Identify which cell holds the provided text, then report its (X, Y) central coordinate. 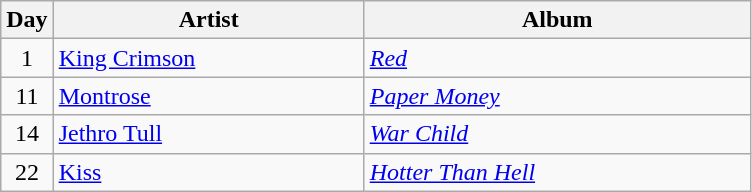
14 (27, 134)
Album (557, 20)
Kiss (208, 172)
Montrose (208, 96)
22 (27, 172)
War Child (557, 134)
Hotter Than Hell (557, 172)
Red (557, 58)
Artist (208, 20)
Paper Money (557, 96)
11 (27, 96)
King Crimson (208, 58)
Day (27, 20)
Jethro Tull (208, 134)
1 (27, 58)
